Provide the [X, Y] coordinate of the cell's center where the given text is located.  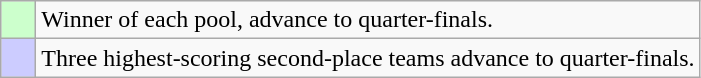
Winner of each pool, advance to quarter-finals. [368, 20]
Three highest-scoring second-place teams advance to quarter-finals. [368, 58]
